Search for the cell housing the specified text and yield its (X, Y) center coordinate. 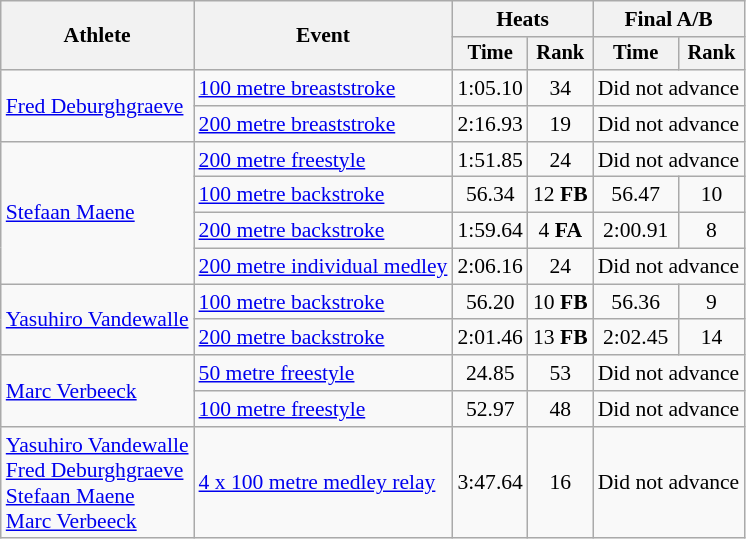
1:51.85 (490, 160)
200 metre freestyle (324, 160)
12 FB (560, 195)
8 (712, 231)
56.47 (636, 195)
2:06.16 (490, 267)
4 FA (560, 231)
53 (560, 373)
56.34 (490, 195)
1:59.64 (490, 231)
1:05.10 (490, 88)
100 metre freestyle (324, 409)
2:16.93 (490, 124)
24.85 (490, 373)
13 FB (560, 338)
Yasuhiro VandewalleFred DeburghgraeveStefaan MaeneMarc Verbeeck (98, 483)
Heats (522, 19)
34 (560, 88)
2:01.46 (490, 338)
10 (712, 195)
10 FB (560, 302)
48 (560, 409)
Stefaan Maene (98, 213)
Yasuhiro Vandewalle (98, 320)
9 (712, 302)
200 metre breaststroke (324, 124)
Event (324, 36)
52.97 (490, 409)
2:00.91 (636, 231)
Final A/B (669, 19)
3:47.64 (490, 483)
Athlete (98, 36)
Fred Deburghgraeve (98, 106)
200 metre individual medley (324, 267)
56.36 (636, 302)
16 (560, 483)
Marc Verbeeck (98, 390)
14 (712, 338)
56.20 (490, 302)
50 metre freestyle (324, 373)
2:02.45 (636, 338)
4 x 100 metre medley relay (324, 483)
100 metre breaststroke (324, 88)
19 (560, 124)
